Extract the (X, Y) coordinate from the center of the cell holding the provided text.  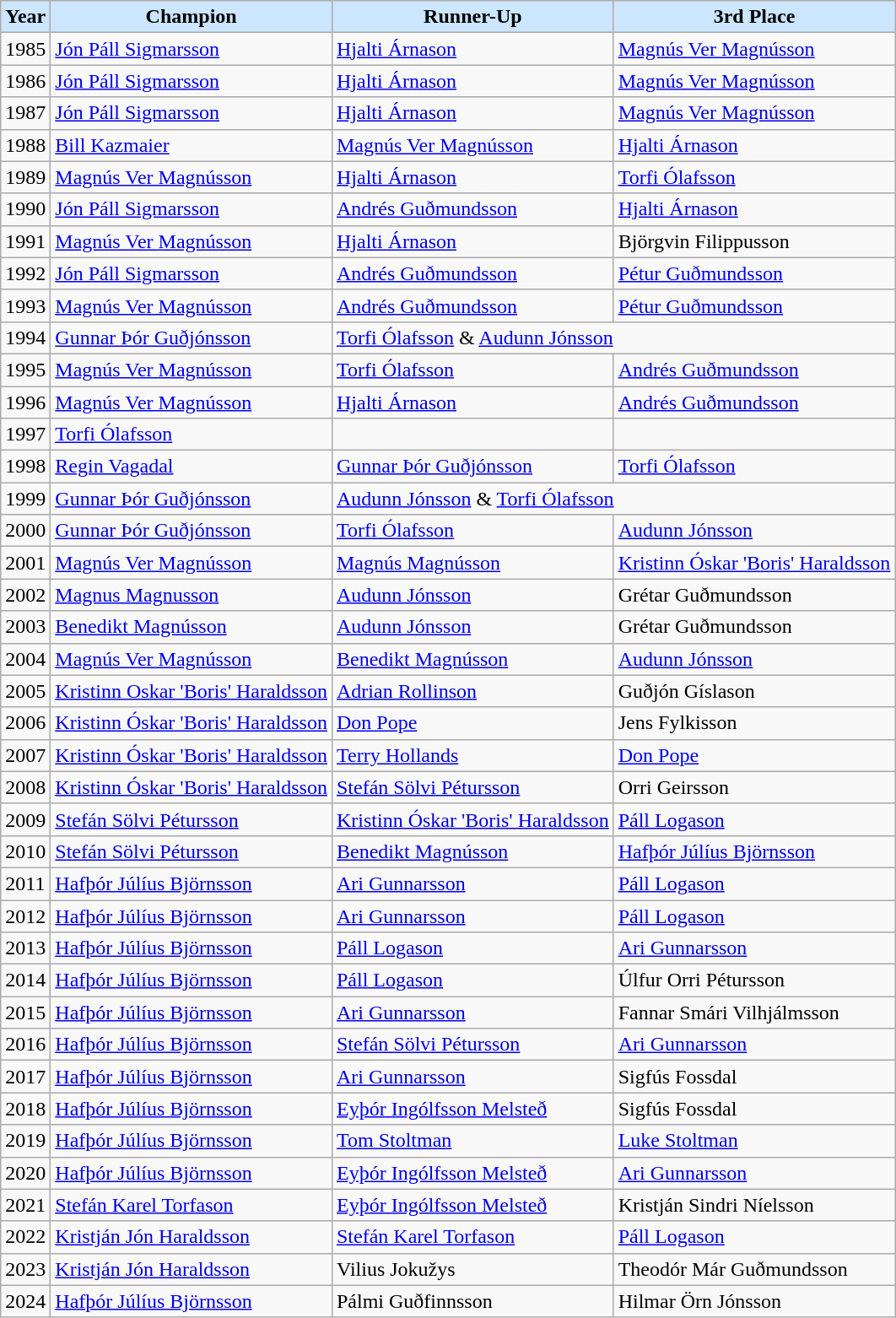
2005 (25, 691)
2000 (25, 531)
1985 (25, 49)
2007 (25, 755)
1993 (25, 305)
Kristinn Oskar 'Boris' Haraldsson (192, 691)
Runner-Up (472, 17)
2003 (25, 627)
2019 (25, 1141)
3rd Place (754, 17)
2011 (25, 883)
2010 (25, 851)
1999 (25, 499)
1990 (25, 209)
Adrian Rollinson (472, 691)
1996 (25, 402)
1989 (25, 177)
2018 (25, 1109)
2004 (25, 659)
1992 (25, 273)
2020 (25, 1173)
Terry Hollands (472, 755)
Orri Geirsson (754, 787)
Vilius Jokužys (472, 1269)
Luke Stoltman (754, 1141)
1998 (25, 467)
Year (25, 17)
Björgvin Filippusson (754, 241)
2024 (25, 1301)
2008 (25, 787)
Theodór Már Guðmundsson (754, 1269)
1987 (25, 113)
1986 (25, 81)
2013 (25, 948)
2023 (25, 1269)
1991 (25, 241)
Hilmar Örn Jónsson (754, 1301)
2015 (25, 1013)
Pálmi Guðfinnsson (472, 1301)
Magnus Magnusson (192, 595)
2022 (25, 1237)
Jens Fylkisson (754, 723)
2014 (25, 980)
Tom Stoltman (472, 1141)
1997 (25, 435)
2017 (25, 1077)
2006 (25, 723)
Magnús Magnússon (472, 563)
Kristján Sindri Níelsson (754, 1205)
Bill Kazmaier (192, 145)
1994 (25, 338)
1995 (25, 370)
2001 (25, 563)
1988 (25, 145)
Torfi Ólafsson & Audunn Jónsson (613, 338)
Úlfur Orri Pétursson (754, 980)
2012 (25, 916)
Champion (192, 17)
2021 (25, 1205)
Audunn Jónsson & Torfi Ólafsson (613, 499)
2009 (25, 819)
Regin Vagadal (192, 467)
Guðjón Gíslason (754, 691)
2002 (25, 595)
2016 (25, 1045)
Fannar Smári Vilhjálmsson (754, 1013)
